Locate the cell with the specified text and output its [X, Y] center coordinate. 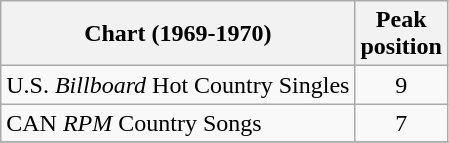
9 [401, 85]
CAN RPM Country Songs [178, 123]
Chart (1969-1970) [178, 34]
7 [401, 123]
U.S. Billboard Hot Country Singles [178, 85]
Peakposition [401, 34]
